Pinpoint the cell where the given text exists, returning its (X, Y) midpoint coordinate. 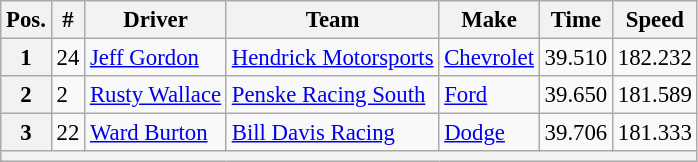
Time (576, 20)
Ward Burton (156, 133)
Chevrolet (489, 58)
22 (68, 133)
# (68, 20)
Make (489, 20)
Hendrick Motorsports (332, 58)
Ford (489, 95)
Jeff Gordon (156, 58)
181.333 (656, 133)
39.650 (576, 95)
Team (332, 20)
Driver (156, 20)
24 (68, 58)
182.232 (656, 58)
39.510 (576, 58)
Speed (656, 20)
39.706 (576, 133)
181.589 (656, 95)
Rusty Wallace (156, 95)
Penske Racing South (332, 95)
3 (26, 133)
Bill Davis Racing (332, 133)
Dodge (489, 133)
Pos. (26, 20)
1 (26, 58)
